Output the (X, Y) coordinate of the center of the cell containing the given text.  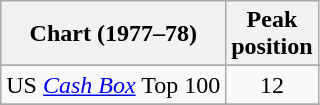
Peakposition (272, 34)
Chart (1977–78) (114, 34)
12 (272, 85)
US Cash Box Top 100 (114, 85)
